From the cell containing the given text, extract its center point as [x, y] coordinate. 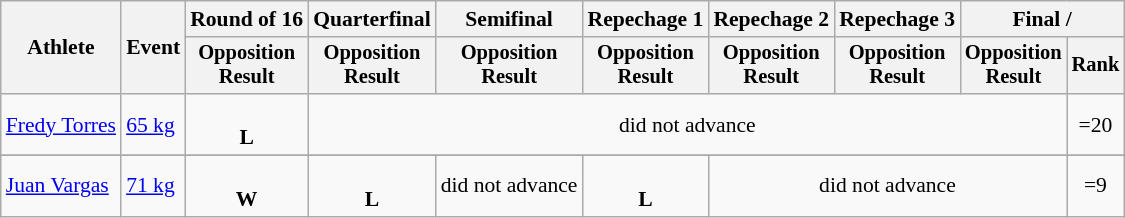
71 kg [153, 186]
Semifinal [510, 19]
Juan Vargas [61, 186]
Athlete [61, 48]
Final / [1042, 19]
Round of 16 [246, 19]
Repechage 3 [897, 19]
65 kg [153, 124]
Event [153, 48]
W [246, 186]
Fredy Torres [61, 124]
=20 [1096, 124]
Repechage 1 [645, 19]
Rank [1096, 66]
=9 [1096, 186]
Repechage 2 [771, 19]
Quarterfinal [372, 19]
